Capture the cell that displays the provided text and extract its (X, Y) central coordinate. 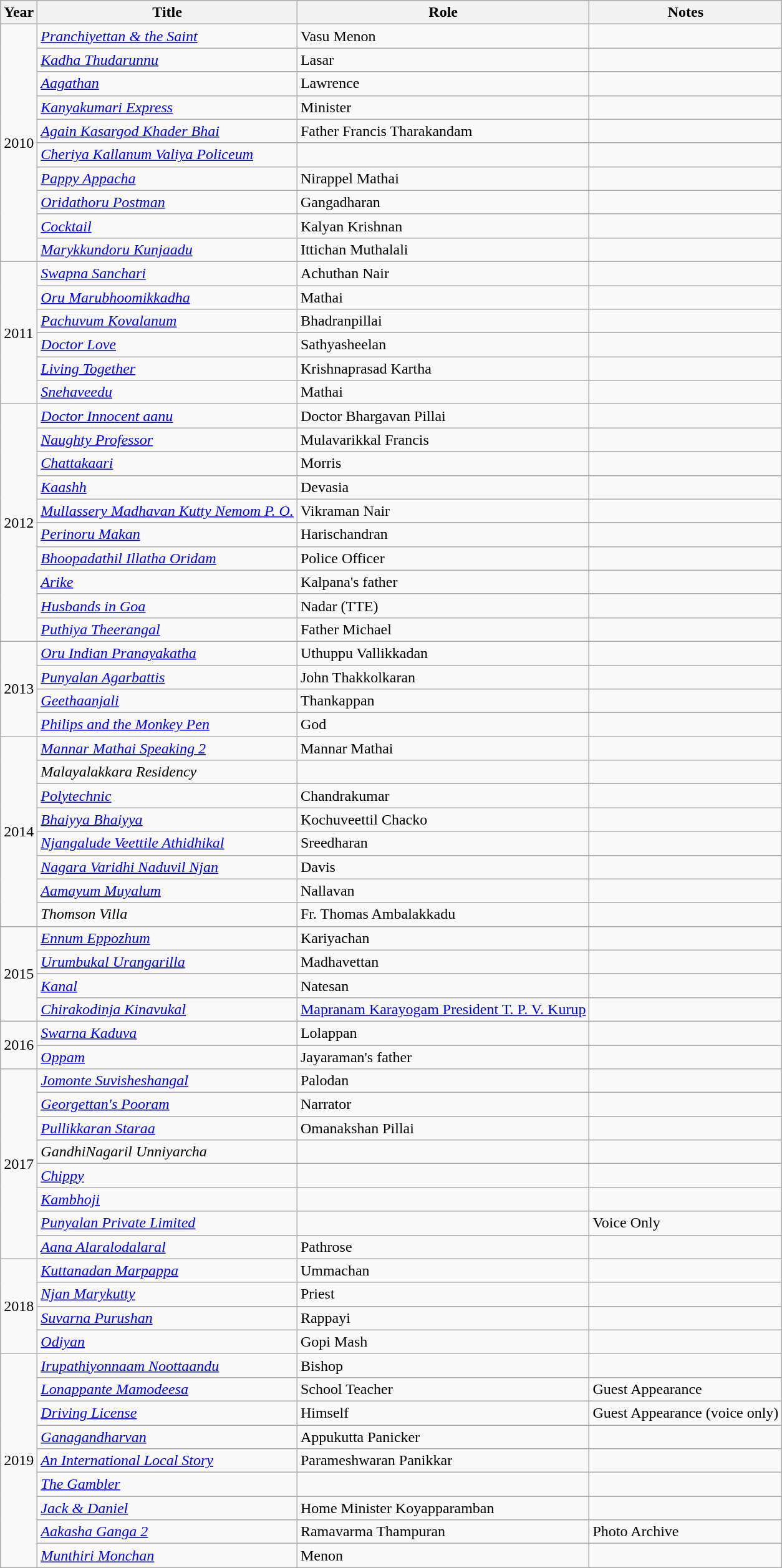
Philips and the Monkey Pen (167, 725)
2018 (19, 1306)
Lawrence (443, 84)
Minister (443, 107)
Priest (443, 1294)
Vasu Menon (443, 36)
Gangadharan (443, 202)
Kadha Thudarunnu (167, 60)
Naughty Professor (167, 440)
Guest Appearance (voice only) (686, 1413)
School Teacher (443, 1389)
Krishnaprasad Kartha (443, 369)
Pathrose (443, 1247)
Madhavettan (443, 962)
Oru Indian Pranayakatha (167, 653)
Doctor Innocent aanu (167, 416)
Morris (443, 463)
Chandrakumar (443, 796)
Kanyakumari Express (167, 107)
GandhiNagaril Unniyarcha (167, 1152)
Pranchiyettan & the Saint (167, 36)
Swarna Kaduva (167, 1033)
Sreedharan (443, 843)
Polytechnic (167, 796)
Home Minister Koyapparamban (443, 1508)
God (443, 725)
Ennum Eppozhum (167, 938)
2011 (19, 332)
Mullassery Madhavan Kutty Nemom P. O. (167, 511)
Vikraman Nair (443, 511)
Nadar (TTE) (443, 606)
Father Francis Tharakandam (443, 131)
Pullikkaran Staraa (167, 1128)
Ummachan (443, 1270)
Kariyachan (443, 938)
Himself (443, 1413)
Arike (167, 582)
Kochuveettil Chacko (443, 820)
Urumbukal Urangarilla (167, 962)
Jayaraman's father (443, 1057)
The Gambler (167, 1484)
Munthiri Monchan (167, 1556)
Ramavarma Thampuran (443, 1532)
Menon (443, 1556)
Swapna Sanchari (167, 273)
Mapranam Karayogam President T. P. V. Kurup (443, 1009)
Perinoru Makan (167, 535)
2012 (19, 523)
Aagathan (167, 84)
Kambhoji (167, 1199)
Snehaveedu (167, 392)
Ganagandharvan (167, 1436)
Palodan (443, 1081)
Oridathoru Postman (167, 202)
Geethaanjali (167, 701)
Chirakodinja Kinavukal (167, 1009)
Oppam (167, 1057)
Odiyan (167, 1342)
Bhaiyya Bhaiyya (167, 820)
Kaashh (167, 487)
Cheriya Kallanum Valiya Policeum (167, 155)
2010 (19, 143)
Njangalude Veettile Athidhikal (167, 843)
Role (443, 12)
An International Local Story (167, 1461)
Father Michael (443, 629)
Thankappan (443, 701)
Year (19, 12)
Irupathiyonnaam Noottaandu (167, 1365)
Bhadranpillai (443, 321)
Doctor Bhargavan Pillai (443, 416)
Harischandran (443, 535)
2014 (19, 831)
Chippy (167, 1176)
Mannar Mathai (443, 748)
2013 (19, 689)
Uthuppu Vallikkadan (443, 653)
Nallavan (443, 891)
2015 (19, 974)
Puthiya Theerangal (167, 629)
Aamayum Muyalum (167, 891)
Mulavarikkal Francis (443, 440)
Police Officer (443, 558)
2019 (19, 1461)
Aana Alaralodalaral (167, 1247)
Nirappel Mathai (443, 178)
Again Kasargod Khader Bhai (167, 131)
Achuthan Nair (443, 273)
Omanakshan Pillai (443, 1128)
Oru Marubhoomikkadha (167, 298)
Punyalan Private Limited (167, 1223)
Ittichan Muthalali (443, 249)
Davis (443, 867)
Kanal (167, 985)
Bhoopadathil Illatha Oridam (167, 558)
Malayalakkara Residency (167, 772)
2017 (19, 1164)
Pachuvum Kovalanum (167, 321)
Pappy Appacha (167, 178)
Devasia (443, 487)
Fr. Thomas Ambalakkadu (443, 914)
Gopi Mash (443, 1342)
Notes (686, 12)
Lonappante Mamodeesa (167, 1389)
Marykkundoru Kunjaadu (167, 249)
Aakasha Ganga 2 (167, 1532)
Guest Appearance (686, 1389)
Thomson Villa (167, 914)
Lasar (443, 60)
Driving License (167, 1413)
Jack & Daniel (167, 1508)
Chattakaari (167, 463)
Voice Only (686, 1223)
Living Together (167, 369)
Suvarna Purushan (167, 1318)
Appukutta Panicker (443, 1436)
Kalyan Krishnan (443, 226)
Nagara Varidhi Naduvil Njan (167, 867)
Jomonte Suvisheshangal (167, 1081)
Photo Archive (686, 1532)
Georgettan's Pooram (167, 1105)
Rappayi (443, 1318)
Doctor Love (167, 345)
Mannar Mathai Speaking 2 (167, 748)
Njan Marykutty (167, 1294)
John Thakkolkaran (443, 677)
Kuttanadan Marpappa (167, 1270)
Husbands in Goa (167, 606)
Kalpana's father (443, 582)
Parameshwaran Panikkar (443, 1461)
Lolappan (443, 1033)
Sathyasheelan (443, 345)
Natesan (443, 985)
Bishop (443, 1365)
Punyalan Agarbattis (167, 677)
2016 (19, 1045)
Title (167, 12)
Cocktail (167, 226)
Narrator (443, 1105)
